Return the (X, Y) coordinate for the center point of the cell that contains the specified text.  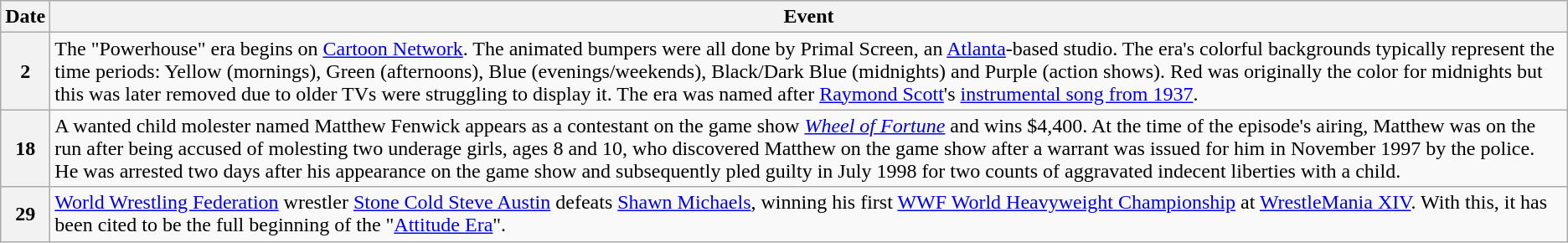
18 (25, 148)
Event (809, 17)
29 (25, 215)
2 (25, 71)
Date (25, 17)
